Return [x, y] of the center of cell containing provided text 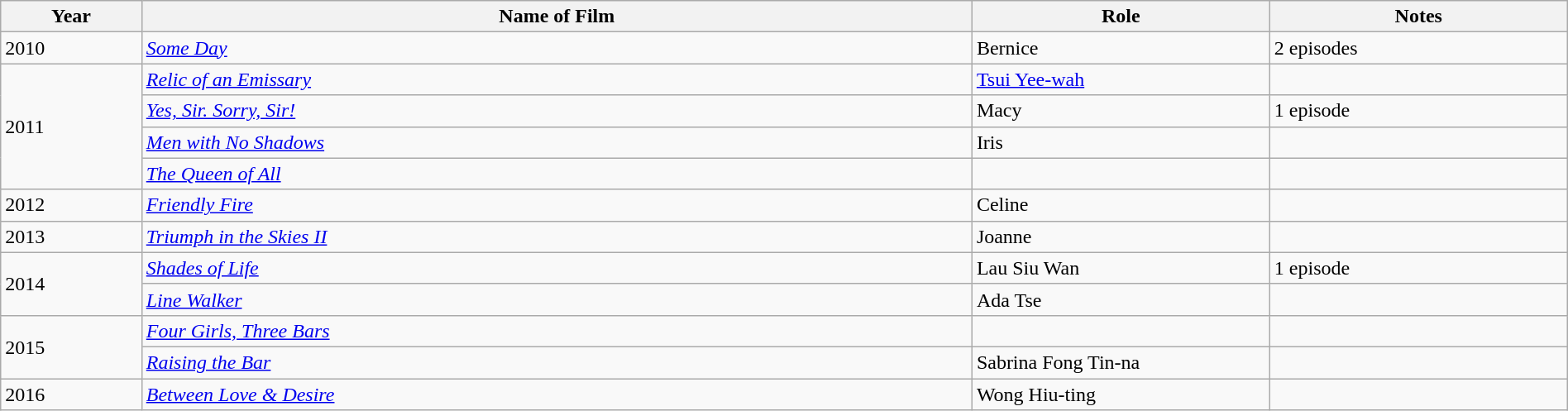
Relic of an Emissary [557, 79]
2015 [71, 346]
Shades of Life [557, 268]
2011 [71, 127]
Tsui Yee-wah [1121, 79]
2013 [71, 237]
Bernice [1121, 48]
2 episodes [1418, 48]
Some Day [557, 48]
Between Love & Desire [557, 394]
Wong Hiu-ting [1121, 394]
Year [71, 17]
Yes, Sir. Sorry, Sir! [557, 111]
2010 [71, 48]
2014 [71, 284]
Line Walker [557, 299]
Men with No Shadows [557, 142]
Four Girls, Three Bars [557, 331]
Raising the Bar [557, 362]
Sabrina Fong Tin-na [1121, 362]
2016 [71, 394]
Name of Film [557, 17]
Triumph in the Skies II [557, 237]
Notes [1418, 17]
Macy [1121, 111]
The Queen of All [557, 174]
Ada Tse [1121, 299]
Friendly Fire [557, 205]
Role [1121, 17]
2012 [71, 205]
Lau Siu Wan [1121, 268]
Iris [1121, 142]
Joanne [1121, 237]
Celine [1121, 205]
